Provide the [x, y] coordinate of the cell's center where the given text is located.  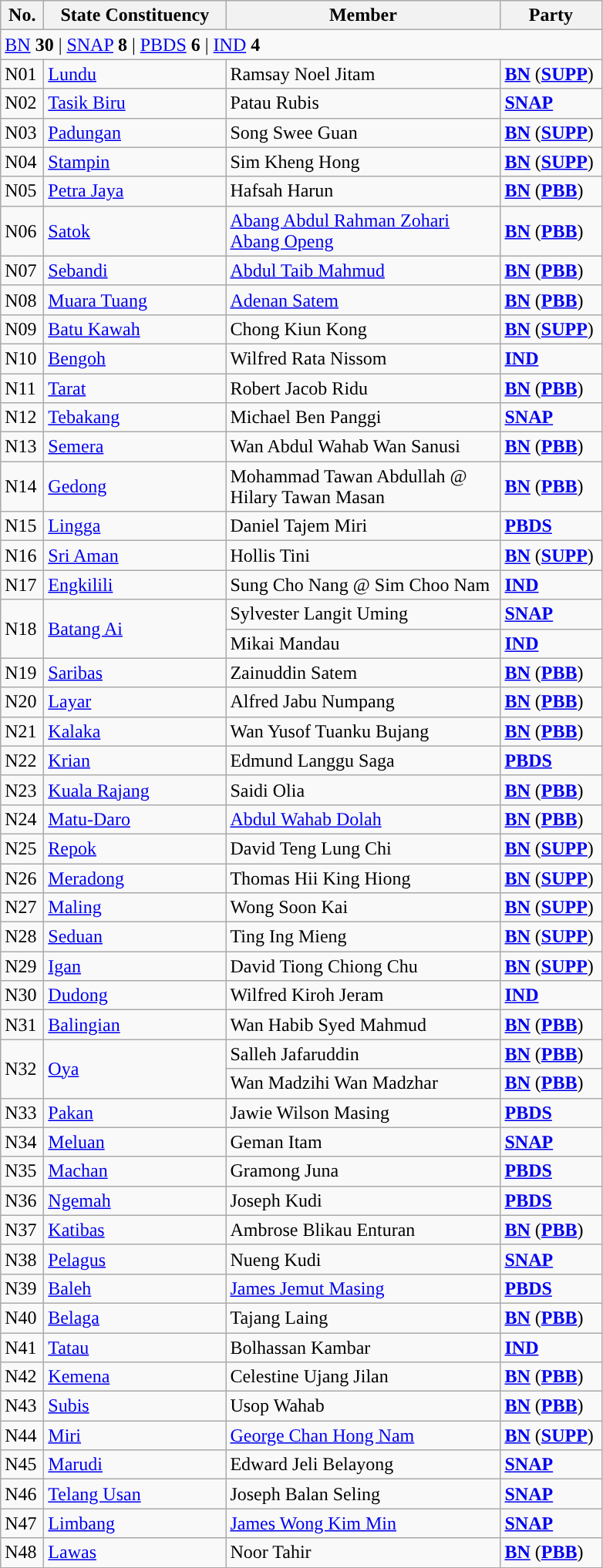
N13 [22, 447]
N12 [22, 418]
Tatau [135, 1348]
Krian [135, 760]
N47 [22, 1523]
N09 [22, 329]
Engkilili [135, 585]
N20 [22, 702]
Batu Kawah [135, 329]
Pakan [135, 1113]
Wan Madzihi Wan Madzhar [363, 1083]
Tarat [135, 388]
N27 [22, 908]
Miri [135, 1435]
Wilfred Kiroh Jeram [363, 996]
Jawie Wilson Masing [363, 1113]
Party [551, 15]
N39 [22, 1288]
BN 30 | SNAP 8 | PBDS 6 | IND 4 [301, 45]
N16 [22, 556]
Belaga [135, 1318]
N48 [22, 1553]
David Tiong Chiong Chu [363, 966]
N15 [22, 526]
N21 [22, 731]
Member [363, 15]
Katibas [135, 1230]
Abang Abdul Rahman Zohari Abang Openg [363, 231]
N30 [22, 996]
Celestine Ujang Jilan [363, 1377]
N31 [22, 1025]
N36 [22, 1200]
N24 [22, 819]
N43 [22, 1406]
N46 [22, 1494]
Subis [135, 1406]
Alfred Jabu Numpang [363, 702]
Chong Kiun Kong [363, 329]
Oya [135, 1069]
Joseph Kudi [363, 1200]
Lawas [135, 1553]
Satok [135, 231]
Thomas Hii King Hiong [363, 878]
Bengoh [135, 358]
Wong Soon Kai [363, 908]
Wan Yusof Tuanku Bujang [363, 731]
Sylvester Langit Uming [363, 614]
Padungan [135, 133]
Wilfred Rata Nissom [363, 358]
Gramong Juna [363, 1171]
N29 [22, 966]
Ambrose Blikau Enturan [363, 1230]
Sung Cho Nang @ Sim Choo Nam [363, 585]
N45 [22, 1465]
Dudong [135, 996]
N10 [22, 358]
James Wong Kim Min [363, 1523]
N33 [22, 1113]
N37 [22, 1230]
Michael Ben Panggi [363, 418]
Repok [135, 848]
N18 [22, 629]
Noor Tahir [363, 1553]
N05 [22, 191]
Abdul Wahab Dolah [363, 819]
Ngemah [135, 1200]
Edmund Langgu Saga [363, 760]
N22 [22, 760]
Balingian [135, 1025]
Edward Jeli Belayong [363, 1465]
N01 [22, 74]
N32 [22, 1069]
Sim Kheng Hong [363, 162]
N28 [22, 937]
Patau Rubis [363, 103]
Ting Ing Mieng [363, 937]
George Chan Hong Nam [363, 1435]
Lundu [135, 74]
Telang Usan [135, 1494]
No. [22, 15]
Wan Abdul Wahab Wan Sanusi [363, 447]
N19 [22, 673]
Salleh Jafaruddin [363, 1054]
Meluan [135, 1142]
N17 [22, 585]
Matu-Daro [135, 819]
Song Swee Guan [363, 133]
Tebakang [135, 418]
Gedong [135, 487]
N02 [22, 103]
Muara Tuang [135, 300]
N34 [22, 1142]
N11 [22, 388]
Kuala Rajang [135, 790]
Layar [135, 702]
Tajang Laing [363, 1318]
Kalaka [135, 731]
Tasik Biru [135, 103]
N40 [22, 1318]
James Jemut Masing [363, 1288]
Bolhassan Kambar [363, 1348]
Geman Itam [363, 1142]
N14 [22, 487]
N42 [22, 1377]
Ramsay Noel Jitam [363, 74]
Limbang [135, 1523]
Seduan [135, 937]
N44 [22, 1435]
N25 [22, 848]
Wan Habib Syed Mahmud [363, 1025]
Saribas [135, 673]
Batang Ai [135, 629]
Petra Jaya [135, 191]
Machan [135, 1171]
N41 [22, 1348]
Igan [135, 966]
N03 [22, 133]
Semera [135, 447]
State Constituency [135, 15]
N35 [22, 1171]
Sri Aman [135, 556]
Joseph Balan Seling [363, 1494]
Marudi [135, 1465]
Lingga [135, 526]
Stampin [135, 162]
Pelagus [135, 1259]
Hollis Tini [363, 556]
Nueng Kudi [363, 1259]
Meradong [135, 878]
Mohammad Tawan Abdullah @ Hilary Tawan Masan [363, 487]
N08 [22, 300]
Mikai Mandau [363, 643]
Daniel Tajem Miri [363, 526]
Zainuddin Satem [363, 673]
Robert Jacob Ridu [363, 388]
Adenan Satem [363, 300]
Maling [135, 908]
N07 [22, 270]
Sebandi [135, 270]
Hafsah Harun [363, 191]
N38 [22, 1259]
N23 [22, 790]
N06 [22, 231]
Abdul Taib Mahmud [363, 270]
N04 [22, 162]
Baleh [135, 1288]
David Teng Lung Chi [363, 848]
Usop Wahab [363, 1406]
Saidi Olia [363, 790]
Kemena [135, 1377]
N26 [22, 878]
